Capture the cell that displays the provided text and extract its (X, Y) central coordinate. 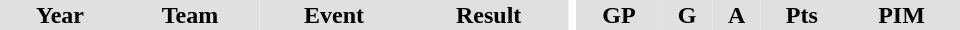
Pts (802, 15)
GP (619, 15)
PIM (902, 15)
Year (60, 15)
Team (190, 15)
Event (334, 15)
Result (488, 15)
G (688, 15)
A (737, 15)
